For the text-containing cell, return its midpoint in (x, y) coordinate format. 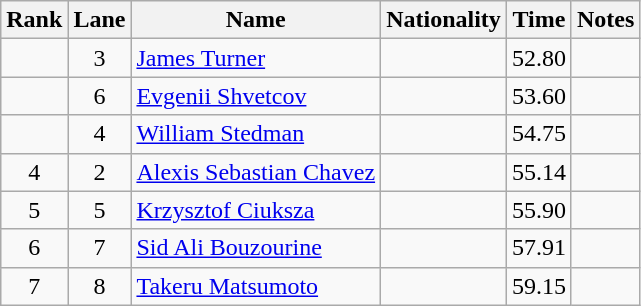
Rank (34, 20)
3 (100, 58)
55.14 (538, 172)
Evgenii Shvetcov (256, 96)
Notes (605, 20)
Sid Ali Bouzourine (256, 248)
James Turner (256, 58)
Alexis Sebastian Chavez (256, 172)
Name (256, 20)
Nationality (444, 20)
Lane (100, 20)
8 (100, 286)
59.15 (538, 286)
53.60 (538, 96)
57.91 (538, 248)
55.90 (538, 210)
Takeru Matsumoto (256, 286)
Krzysztof Ciuksza (256, 210)
52.80 (538, 58)
William Stedman (256, 134)
Time (538, 20)
54.75 (538, 134)
2 (100, 172)
